Scan for the cell matching the given text and deliver its (X, Y) coordinate at center. 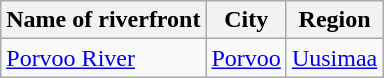
Uusimaa (334, 58)
Name of riverfront (104, 20)
Porvoo (246, 58)
Porvoo River (104, 58)
City (246, 20)
Region (334, 20)
